For the text-containing cell, return its midpoint in [x, y] coordinate format. 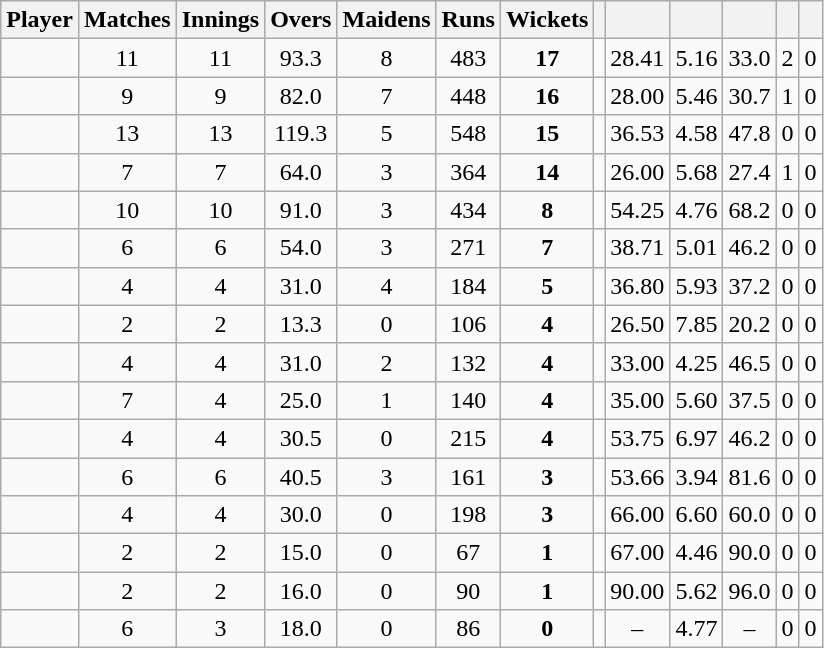
161 [468, 477]
13.3 [301, 324]
4.25 [696, 362]
15.0 [301, 553]
54.0 [301, 248]
30.0 [301, 515]
119.3 [301, 134]
81.6 [750, 477]
5.93 [696, 286]
4.46 [696, 553]
26.00 [638, 172]
25.0 [301, 400]
548 [468, 134]
37.5 [750, 400]
30.7 [750, 96]
20.2 [750, 324]
33.00 [638, 362]
40.5 [301, 477]
4.76 [696, 210]
35.00 [638, 400]
3.94 [696, 477]
434 [468, 210]
215 [468, 438]
132 [468, 362]
448 [468, 96]
14 [546, 172]
5.60 [696, 400]
18.0 [301, 629]
66.00 [638, 515]
67 [468, 553]
184 [468, 286]
82.0 [301, 96]
5.46 [696, 96]
Maidens [386, 20]
5.01 [696, 248]
36.80 [638, 286]
Wickets [546, 20]
26.50 [638, 324]
30.5 [301, 438]
Innings [220, 20]
33.0 [750, 58]
5.16 [696, 58]
Overs [301, 20]
17 [546, 58]
37.2 [750, 286]
46.5 [750, 362]
7.85 [696, 324]
106 [468, 324]
5.68 [696, 172]
Matches [127, 20]
36.53 [638, 134]
Runs [468, 20]
90.0 [750, 553]
6.97 [696, 438]
67.00 [638, 553]
4.77 [696, 629]
6.60 [696, 515]
90 [468, 591]
28.41 [638, 58]
198 [468, 515]
15 [546, 134]
68.2 [750, 210]
5.62 [696, 591]
364 [468, 172]
93.3 [301, 58]
27.4 [750, 172]
271 [468, 248]
28.00 [638, 96]
140 [468, 400]
91.0 [301, 210]
Player [40, 20]
53.75 [638, 438]
16 [546, 96]
53.66 [638, 477]
4.58 [696, 134]
47.8 [750, 134]
60.0 [750, 515]
64.0 [301, 172]
86 [468, 629]
16.0 [301, 591]
90.00 [638, 591]
96.0 [750, 591]
54.25 [638, 210]
483 [468, 58]
38.71 [638, 248]
